For the text-containing cell, return its midpoint in (X, Y) coordinate format. 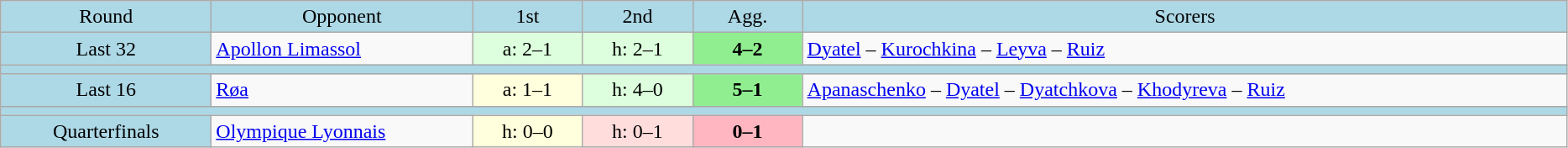
h: 0–1 (638, 131)
Dyatel – Kurochkina – Leyva – Ruiz (1185, 49)
h: 0–0 (527, 131)
a: 2–1 (527, 49)
Scorers (1185, 17)
5–1 (747, 90)
2nd (638, 17)
Opponent (342, 17)
Last 32 (106, 49)
0–1 (747, 131)
h: 2–1 (638, 49)
Olympique Lyonnais (342, 131)
4–2 (747, 49)
Quarterfinals (106, 131)
1st (527, 17)
h: 4–0 (638, 90)
Last 16 (106, 90)
Apollon Limassol (342, 49)
a: 1–1 (527, 90)
Agg. (747, 17)
Round (106, 17)
Røa (342, 90)
Apanaschenko – Dyatel – Dyatchkova – Khodyreva – Ruiz (1185, 90)
